Return (X, Y) of the center of cell containing provided text 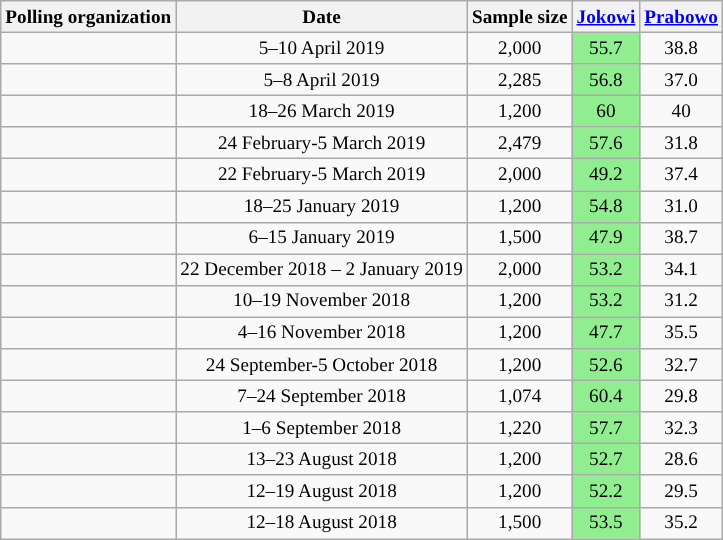
1,074 (520, 396)
35.2 (682, 523)
12–19 August 2018 (322, 491)
28.6 (682, 460)
5–8 April 2019 (322, 80)
18–26 March 2019 (322, 111)
1–6 September 2018 (322, 428)
52.7 (606, 460)
10–19 November 2018 (322, 301)
1,220 (520, 428)
34.1 (682, 270)
57.7 (606, 428)
18–25 January 2019 (322, 206)
5–10 April 2019 (322, 48)
57.6 (606, 143)
13–23 August 2018 (322, 460)
56.8 (606, 80)
29.8 (682, 396)
32.3 (682, 428)
24 February-5 March 2019 (322, 143)
2,285 (520, 80)
38.7 (682, 238)
Date (322, 17)
60.4 (606, 396)
31.0 (682, 206)
6–15 January 2019 (322, 238)
60 (606, 111)
24 September-5 October 2018 (322, 365)
40 (682, 111)
Jokowi (606, 17)
37.0 (682, 80)
47.9 (606, 238)
37.4 (682, 175)
53.5 (606, 523)
54.8 (606, 206)
49.2 (606, 175)
31.8 (682, 143)
22 December 2018 – 2 January 2019 (322, 270)
35.5 (682, 333)
2,479 (520, 143)
29.5 (682, 491)
7–24 September 2018 (322, 396)
4–16 November 2018 (322, 333)
47.7 (606, 333)
Sample size (520, 17)
Polling organization (88, 17)
55.7 (606, 48)
Prabowo (682, 17)
32.7 (682, 365)
52.2 (606, 491)
22 February-5 March 2019 (322, 175)
31.2 (682, 301)
52.6 (606, 365)
38.8 (682, 48)
12–18 August 2018 (322, 523)
